For the text-containing cell, return its midpoint in [x, y] coordinate format. 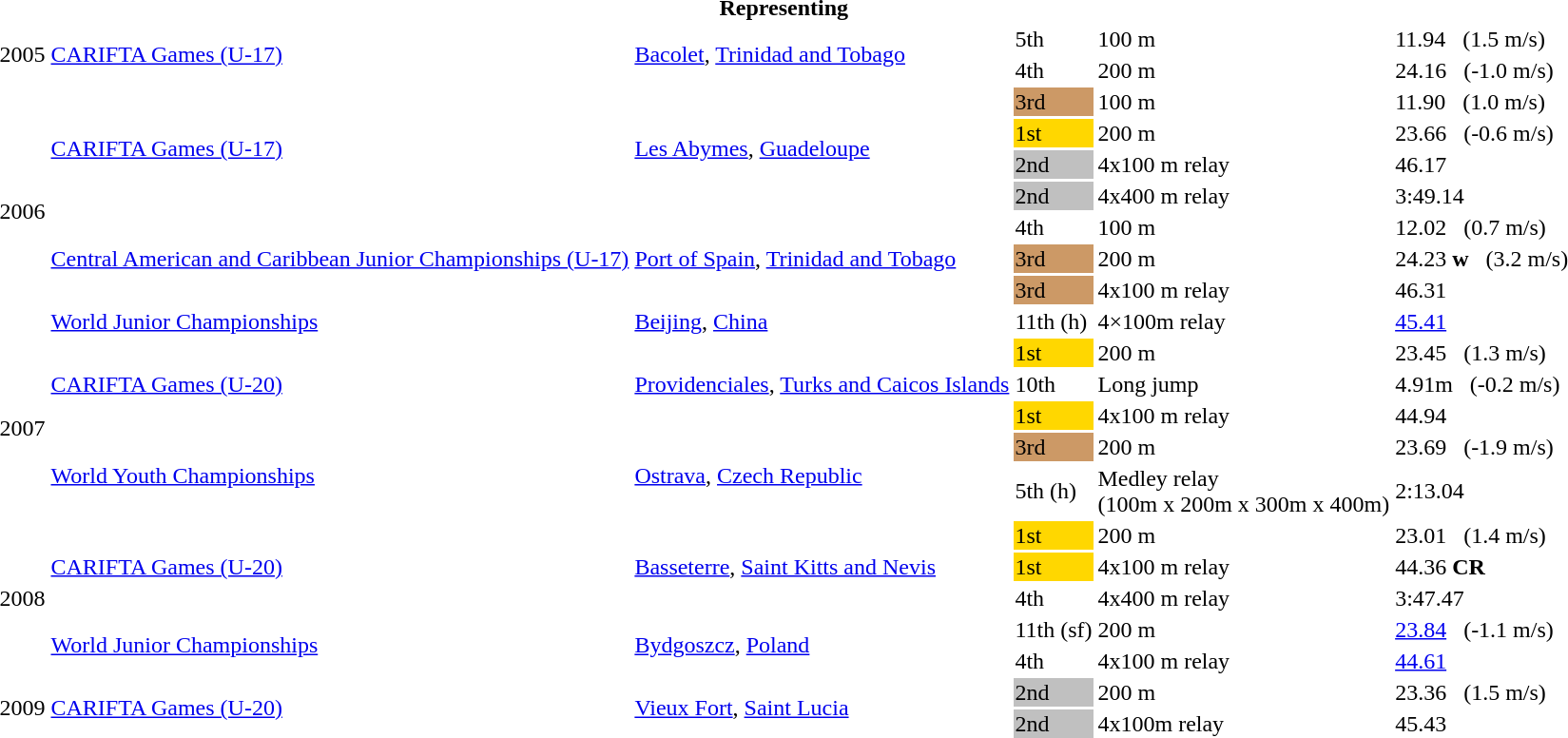
Vieux Fort, Saint Lucia [822, 708]
Port of Spain, Trinidad and Tobago [822, 259]
Bacolet, Trinidad and Tobago [822, 55]
11th (sf) [1054, 630]
10th [1054, 384]
Beijing, China [822, 321]
5th (h) [1054, 491]
Long jump [1244, 384]
Bydgoszcz, Poland [822, 645]
Medley relay (100m x 200m x 300m x 400m) [1244, 491]
World Youth Championships [340, 476]
Providenciales, Turks and Caicos Islands [822, 384]
11th (h) [1054, 321]
Les Abymes, Guadeloupe [822, 148]
Central American and Caribbean Junior Championships (U-17) [340, 259]
Basseterre, Saint Kitts and Nevis [822, 567]
5th [1054, 39]
4x100m relay [1244, 724]
4×100m relay [1244, 321]
Ostrava, Czech Republic [822, 476]
